Pinpoint the cell where the given text exists, returning its [x, y] midpoint coordinate. 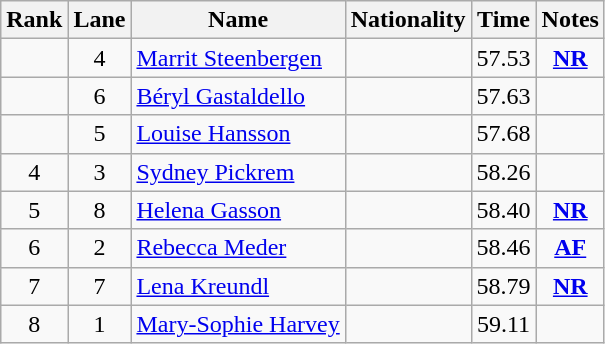
Rank [34, 20]
1 [100, 324]
58.46 [504, 248]
58.40 [504, 210]
Lena Kreundl [238, 286]
Louise Hansson [238, 134]
Helena Gasson [238, 210]
Rebecca Meder [238, 248]
59.11 [504, 324]
58.26 [504, 172]
58.79 [504, 286]
Lane [100, 20]
Time [504, 20]
Notes [570, 20]
Béryl Gastaldello [238, 96]
57.63 [504, 96]
Nationality [408, 20]
3 [100, 172]
57.68 [504, 134]
57.53 [504, 58]
Marrit Steenbergen [238, 58]
Mary-Sophie Harvey [238, 324]
Sydney Pickrem [238, 172]
Name [238, 20]
2 [100, 248]
AF [570, 248]
